Search for the cell housing the specified text and yield its (X, Y) center coordinate. 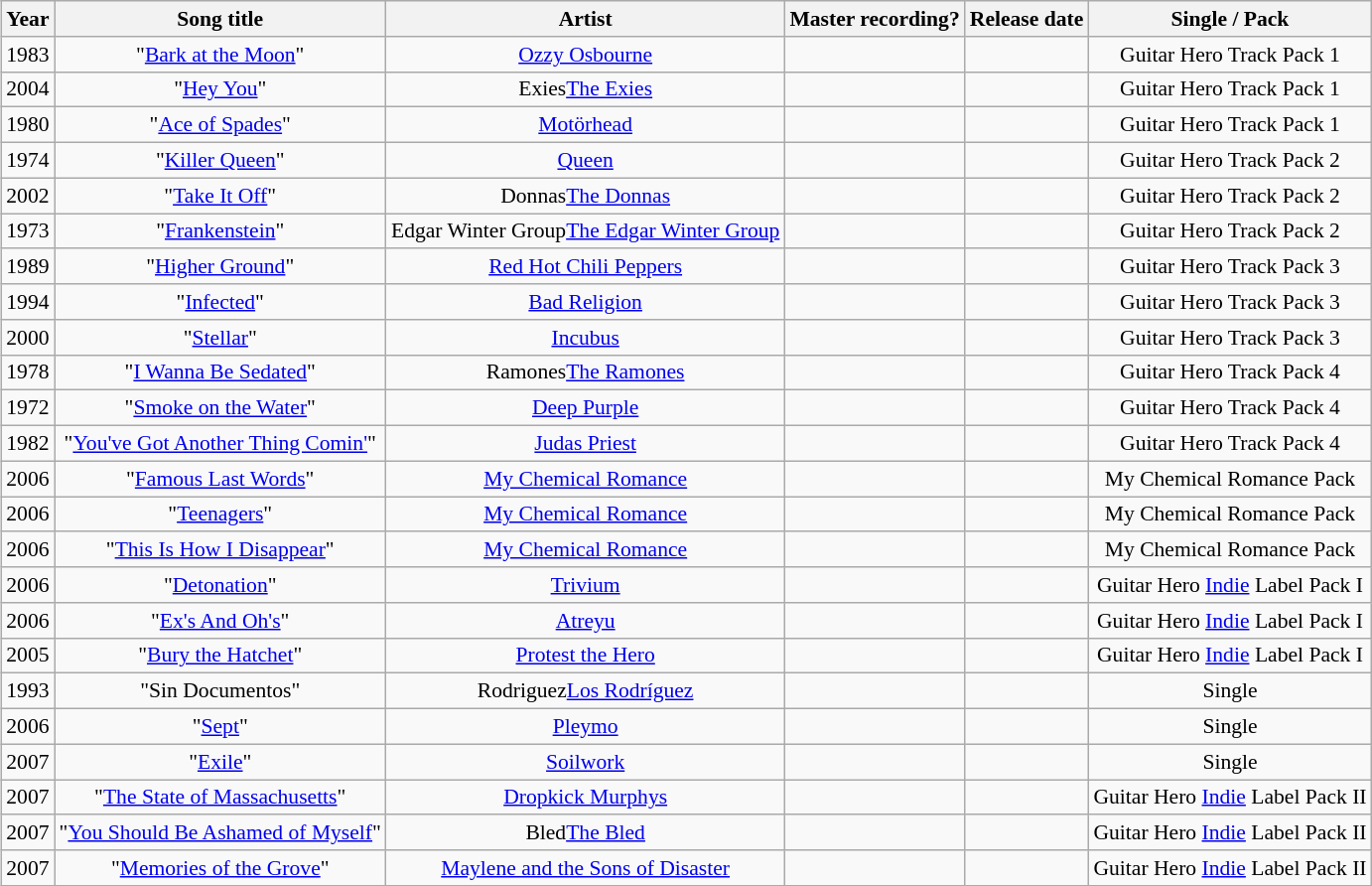
Dropkick Murphys (586, 797)
"Teenagers" (220, 515)
"Smoke on the Water" (220, 408)
Pleymo (586, 726)
"Bury the Hatchet" (220, 656)
RodriguezLos Rodríguez (586, 691)
"I Wanna Be Sedated" (220, 372)
Year (28, 19)
Judas Priest (586, 443)
Queen (586, 160)
Edgar Winter GroupThe Edgar Winter Group (586, 230)
Song title (220, 19)
1994 (28, 302)
"Killer Queen" (220, 160)
"Famous Last Words" (220, 479)
BledThe Bled (586, 832)
1983 (28, 54)
Motörhead (586, 125)
"This Is How I Disappear" (220, 549)
DonnasThe Donnas (586, 196)
1993 (28, 691)
Artist (586, 19)
2002 (28, 196)
1974 (28, 160)
"Ace of Spades" (220, 125)
ExiesThe Exies (586, 89)
"Exile" (220, 762)
"Sept" (220, 726)
1972 (28, 408)
"Stellar" (220, 337)
"Hey You" (220, 89)
2000 (28, 337)
Deep Purple (586, 408)
2004 (28, 89)
"Ex's And Oh's" (220, 620)
Single / Pack (1229, 19)
Atreyu (586, 620)
RamonesThe Ramones (586, 372)
Protest the Hero (586, 656)
"You've Got Another Thing Comin'" (220, 443)
"Sin Documentos" (220, 691)
Trivium (586, 585)
"Frankenstein" (220, 230)
2005 (28, 656)
"Infected" (220, 302)
1982 (28, 443)
Soilwork (586, 762)
"The State of Massachusetts" (220, 797)
Maylene and the Sons of Disaster (586, 868)
1989 (28, 266)
Ozzy Osbourne (586, 54)
Master recording? (874, 19)
"Memories of the Grove" (220, 868)
"You Should Be Ashamed of Myself" (220, 832)
"Detonation" (220, 585)
"Take It Off" (220, 196)
"Higher Ground" (220, 266)
"Bark at the Moon" (220, 54)
1973 (28, 230)
Bad Religion (586, 302)
Release date (1027, 19)
1978 (28, 372)
1980 (28, 125)
Incubus (586, 337)
Red Hot Chili Peppers (586, 266)
